Output the [X, Y] coordinate of the center of the cell containing the given text.  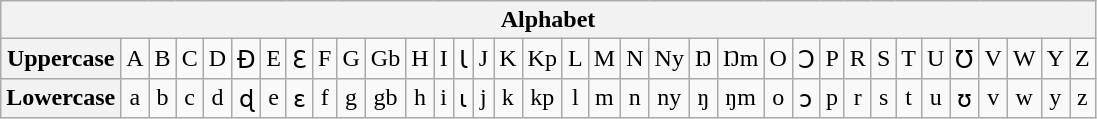
ɛ [299, 98]
i [444, 98]
B [162, 59]
j [483, 98]
Ʊ [964, 59]
d [217, 98]
M [604, 59]
kp [542, 98]
O [778, 59]
Uppercase [61, 59]
y [1055, 98]
u [936, 98]
W [1024, 59]
H [420, 59]
a [135, 98]
ɩ [463, 98]
Kp [542, 59]
D [217, 59]
R [858, 59]
c [190, 98]
v [993, 98]
ɖ [246, 98]
ʊ [964, 98]
L [575, 59]
s [883, 98]
I [444, 59]
w [1024, 98]
Ɩ [463, 59]
t [909, 98]
e [274, 98]
J [483, 59]
Ny [669, 59]
S [883, 59]
P [832, 59]
k [508, 98]
E [274, 59]
F [324, 59]
p [832, 98]
N [635, 59]
Z [1083, 59]
n [635, 98]
Gb [385, 59]
C [190, 59]
f [324, 98]
ŋ [703, 98]
z [1083, 98]
ny [669, 98]
G [351, 59]
Ŋm [740, 59]
r [858, 98]
Alphabet [548, 20]
Lowercase [61, 98]
l [575, 98]
g [351, 98]
Ɛ [299, 59]
b [162, 98]
T [909, 59]
A [135, 59]
U [936, 59]
Ɖ [246, 59]
Ŋ [703, 59]
ŋm [740, 98]
ɔ [806, 98]
gb [385, 98]
Ɔ [806, 59]
V [993, 59]
h [420, 98]
Y [1055, 59]
m [604, 98]
K [508, 59]
o [778, 98]
